Return the (x, y) coordinate for the center point of the cell that contains the specified text.  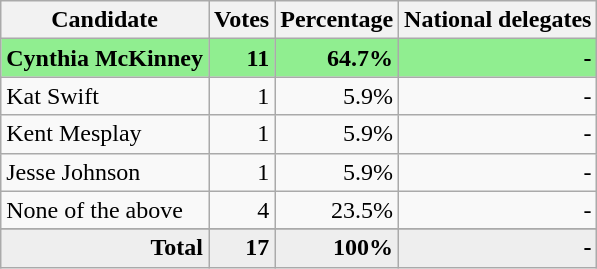
Percentage (337, 20)
64.7% (337, 58)
17 (241, 248)
4 (241, 210)
23.5% (337, 210)
11 (241, 58)
Total (105, 248)
National delegates (498, 20)
Jesse Johnson (105, 172)
Cynthia McKinney (105, 58)
100% (337, 248)
Votes (241, 20)
Kat Swift (105, 96)
None of the above (105, 210)
Kent Mesplay (105, 134)
Candidate (105, 20)
